For the text-containing cell, return its midpoint in [X, Y] coordinate format. 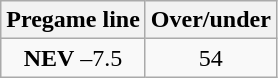
NEV –7.5 [74, 58]
Pregame line [74, 20]
54 [210, 58]
Over/under [210, 20]
